From the cell containing the given text, extract its center point as [x, y] coordinate. 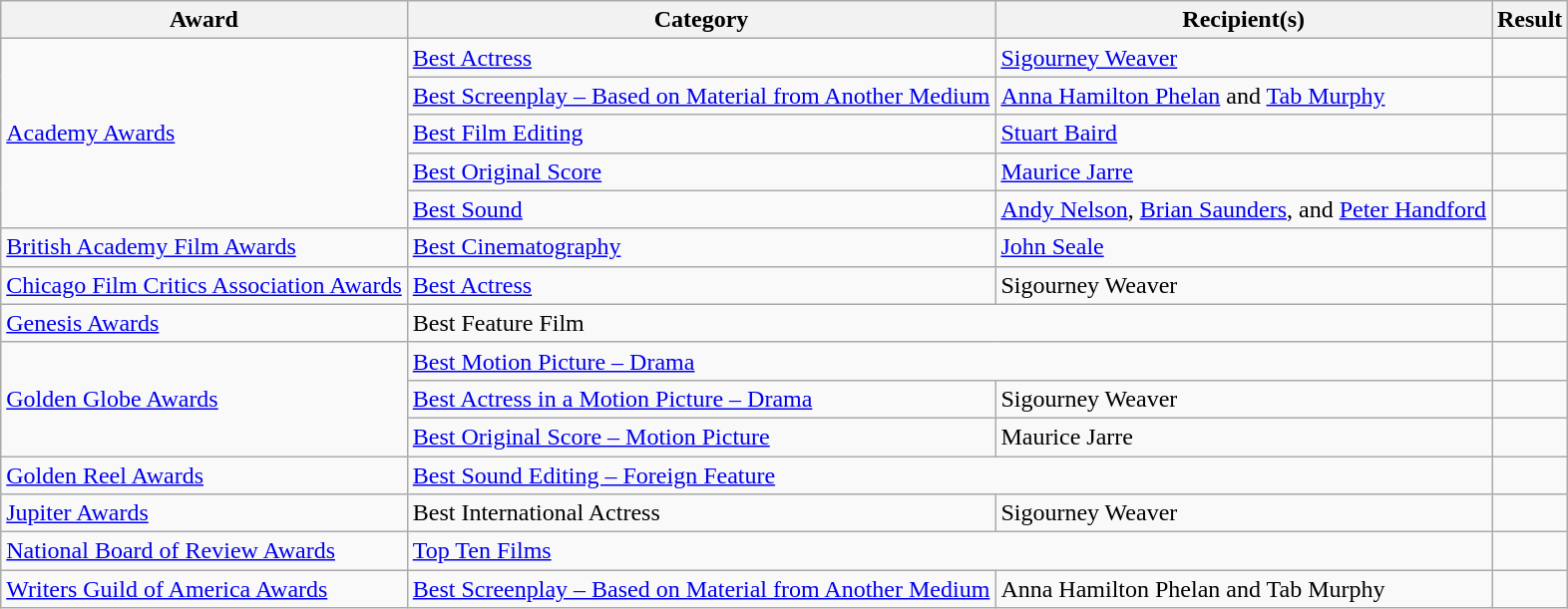
Award [204, 20]
Golden Globe Awards [204, 399]
Best Cinematography [701, 247]
Category [701, 20]
Writers Guild of America Awards [204, 589]
British Academy Film Awards [204, 247]
Recipient(s) [1244, 20]
Best Feature Film [950, 323]
Best Original Score – Motion Picture [701, 437]
Result [1530, 20]
Stuart Baird [1244, 134]
Best Film Editing [701, 134]
Genesis Awards [204, 323]
Best Motion Picture – Drama [950, 361]
Best Sound Editing – Foreign Feature [950, 475]
Best Original Score [701, 171]
National Board of Review Awards [204, 551]
Chicago Film Critics Association Awards [204, 285]
Best Actress in a Motion Picture – Drama [701, 399]
Academy Awards [204, 134]
Jupiter Awards [204, 513]
Andy Nelson, Brian Saunders, and Peter Handford [1244, 209]
Golden Reel Awards [204, 475]
Top Ten Films [950, 551]
Best Sound [701, 209]
Best International Actress [701, 513]
John Seale [1244, 247]
